Output the [x, y] coordinate of the center of the cell containing the given text.  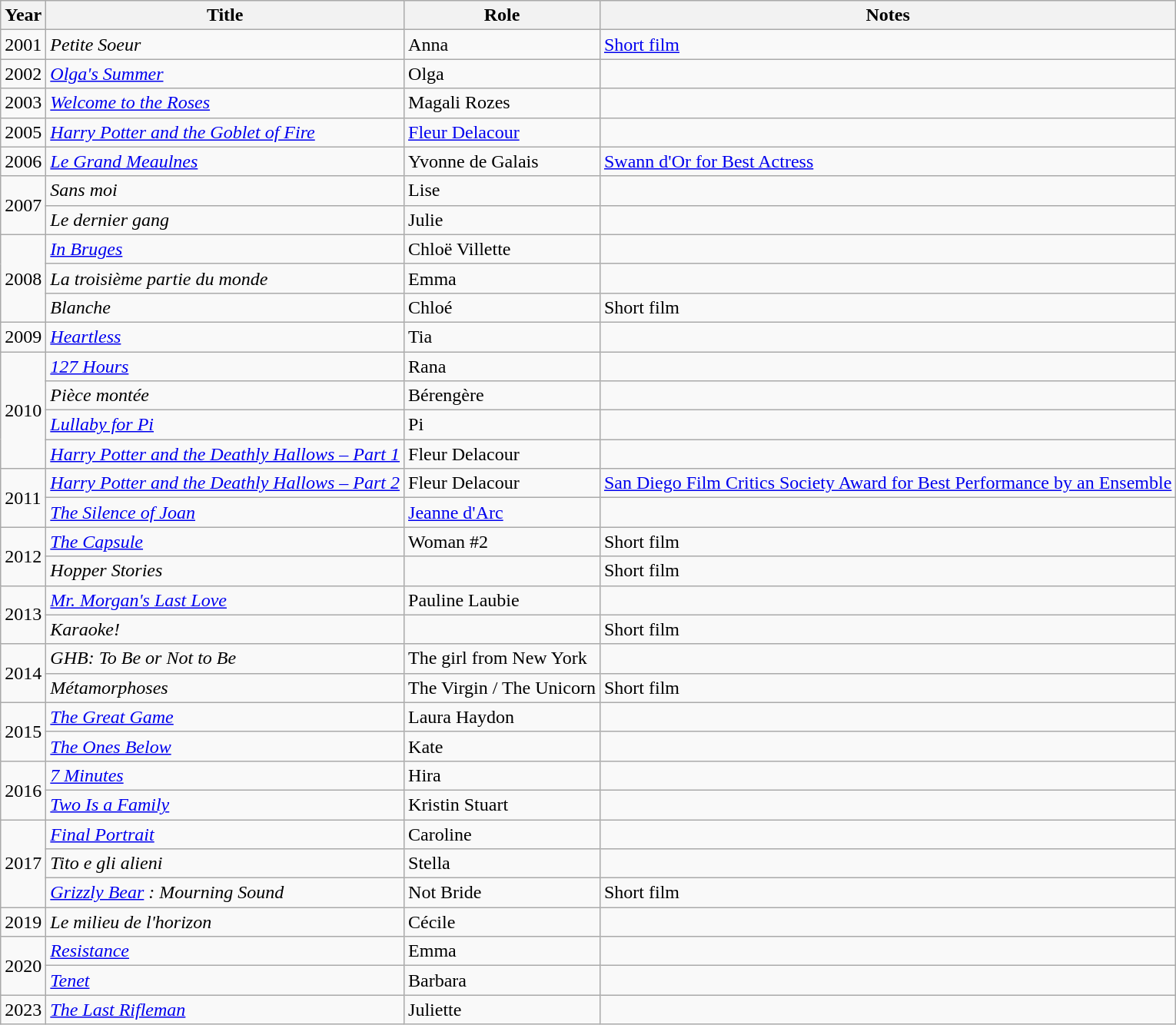
In Bruges [225, 249]
Woman #2 [503, 542]
7 Minutes [225, 775]
GHB: To Be or Not to Be [225, 658]
Blanche [225, 307]
Role [503, 15]
Pi [503, 425]
Karaoke! [225, 629]
Stella [503, 864]
The Ones Below [225, 746]
2023 [23, 1010]
Sans moi [225, 191]
2015 [23, 731]
Kristin Stuart [503, 804]
127 Hours [225, 367]
Welcome to the Roses [225, 103]
Tenet [225, 980]
Bérengère [503, 396]
Harry Potter and the Deathly Hallows – Part 1 [225, 454]
Barbara [503, 980]
2001 [23, 45]
Lise [503, 191]
Rana [503, 367]
Year [23, 15]
Resistance [225, 951]
Juliette [503, 1010]
Pauline Laubie [503, 600]
Grizzly Bear : Mourning Sound [225, 893]
The Capsule [225, 542]
Olga's Summer [225, 74]
2011 [23, 498]
2020 [23, 966]
2006 [23, 161]
Two Is a Family [225, 804]
Notes [887, 15]
Le milieu de l'horizon [225, 922]
Not Bride [503, 893]
Tia [503, 337]
Cécile [503, 922]
Le dernier gang [225, 220]
2012 [23, 556]
Tito e gli alieni [225, 864]
Yvonne de Galais [503, 161]
Hopper Stories [225, 571]
Laura Haydon [503, 717]
Métamorphoses [225, 688]
Swann d'Or for Best Actress [887, 161]
Jeanne d'Arc [503, 512]
2013 [23, 615]
2007 [23, 205]
The Silence of Joan [225, 512]
Magali Rozes [503, 103]
The Virgin / The Unicorn [503, 688]
2017 [23, 863]
Julie [503, 220]
Petite Soeur [225, 45]
The Last Rifleman [225, 1010]
San Diego Film Critics Society Award for Best Performance by an Ensemble [887, 483]
2019 [23, 922]
Harry Potter and the Goblet of Fire [225, 132]
La troisième partie du monde [225, 278]
Chloé [503, 307]
Le Grand Meaulnes [225, 161]
2009 [23, 337]
2008 [23, 278]
Hira [503, 775]
Mr. Morgan's Last Love [225, 600]
The girl from New York [503, 658]
Harry Potter and the Deathly Hallows – Part 2 [225, 483]
Caroline [503, 834]
2010 [23, 410]
Final Portrait [225, 834]
Lullaby for Pi [225, 425]
Chloë Villette [503, 249]
Anna [503, 45]
2003 [23, 103]
Title [225, 15]
The Great Game [225, 717]
Olga [503, 74]
2005 [23, 132]
Kate [503, 746]
Pièce montée [225, 396]
Heartless [225, 337]
2002 [23, 74]
2016 [23, 790]
2014 [23, 673]
